Identify which cell holds the provided text, then report its [x, y] central coordinate. 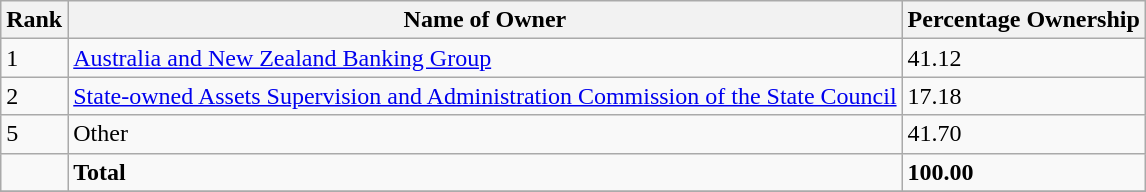
Name of Owner [485, 20]
41.12 [1024, 58]
2 [34, 96]
1 [34, 58]
Rank [34, 20]
100.00 [1024, 172]
41.70 [1024, 134]
State-owned Assets Supervision and Administration Commission of the State Council [485, 96]
5 [34, 134]
Total [485, 172]
Percentage Ownership [1024, 20]
17.18 [1024, 96]
Australia and New Zealand Banking Group [485, 58]
Other [485, 134]
